Scan for the cell matching the given text and deliver its [x, y] coordinate at center. 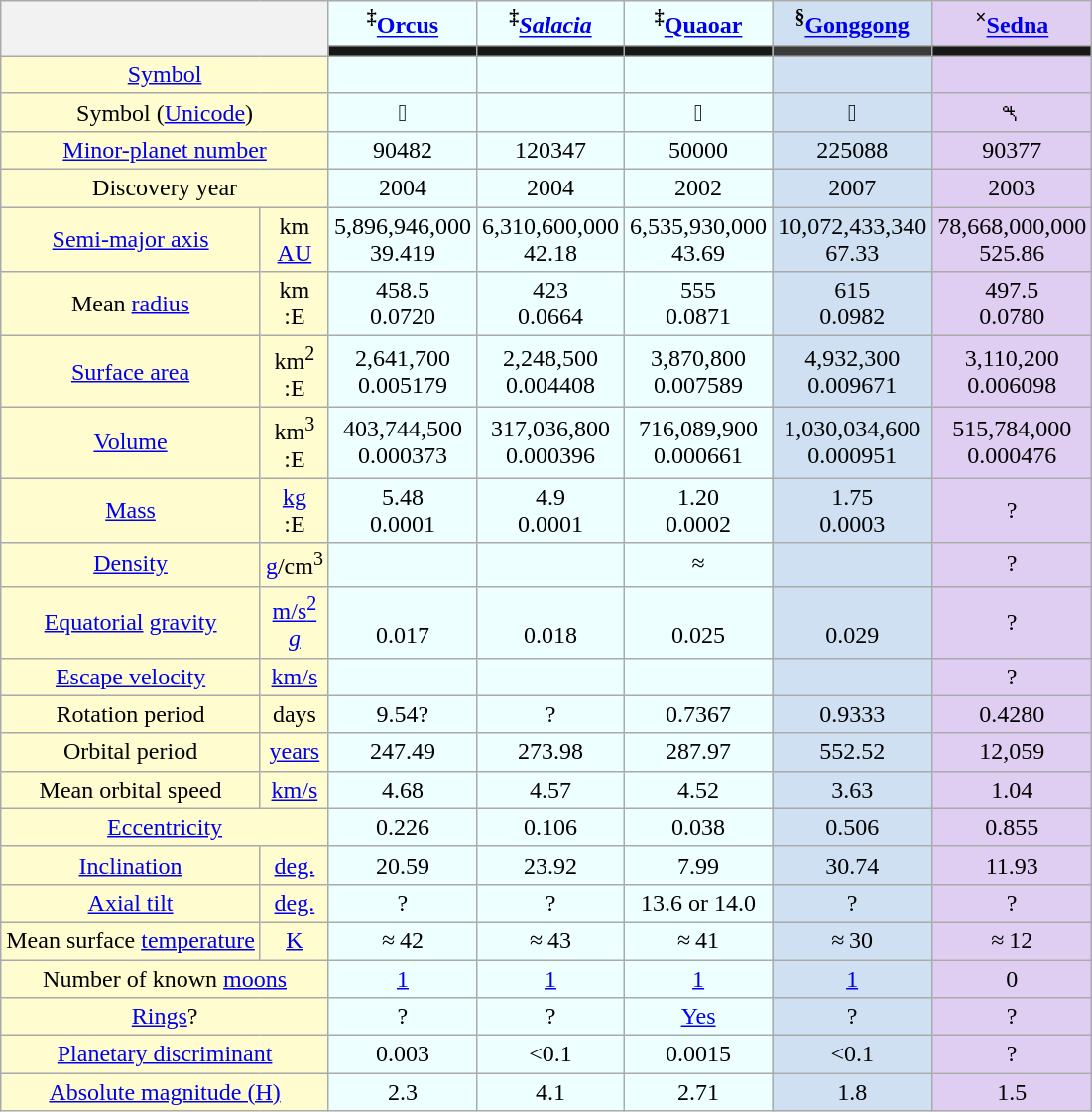
km3 :E [294, 442]
0.506 [853, 827]
g/cm3 [294, 565]
555 0.0871 [698, 304]
2.71 [698, 1092]
≈ 30 [853, 940]
1.750.0003 [853, 510]
1.20 0.0002 [698, 510]
km2 :E [294, 372]
Minor-planet number [165, 150]
4.57 [549, 790]
552.52 [853, 752]
Semi-major axis [131, 240]
5.48 0.0001 [403, 510]
🝽 [853, 112]
7.99 [698, 865]
m/s2g [294, 622]
Inclination [131, 865]
0.038 [698, 827]
0.017 [403, 622]
Mean orbital speed [131, 790]
6,310,600,000 42.18 [549, 240]
403,744,500 0.000373 [403, 442]
1,030,034,600 0.000951 [853, 442]
years [294, 752]
0.106 [549, 827]
≈ 43 [549, 940]
497.5 0.0780 [1012, 304]
Planetary discriminant [165, 1054]
Mean radius [131, 304]
1.8 [853, 1092]
0.018 [549, 622]
3,870,800 0.007589 [698, 372]
12,059 [1012, 752]
4.1 [549, 1092]
9.54? [403, 714]
2003 [1012, 188]
days [294, 714]
225088 [853, 150]
23.92 [549, 865]
0.029 [853, 622]
20.59 [403, 865]
Discovery year [165, 188]
0.226 [403, 827]
km :E [294, 304]
Mean surface temperature [131, 940]
Symbol [165, 74]
423 0.0664 [549, 304]
0.025 [698, 622]
458.5 0.0720 [403, 304]
≈ [698, 565]
2.3 [403, 1092]
⯲ [1012, 112]
317,036,800 0.000396 [549, 442]
0.855 [1012, 827]
‡Quaoar [698, 24]
0.003 [403, 1054]
≈ 12 [1012, 940]
Number of known moons [165, 979]
🝾 [698, 112]
Absolute magnitude (H) [165, 1092]
1.5 [1012, 1092]
247.49 [403, 752]
Symbol (Unicode) [165, 112]
515,784,000 0.000476 [1012, 442]
3.63 [853, 790]
Axial tilt [131, 903]
273.98 [549, 752]
30.74 [853, 865]
6,535,930,000 43.69 [698, 240]
0.4280 [1012, 714]
km AU [294, 240]
2007 [853, 188]
Density [131, 565]
1.04 [1012, 790]
§Gonggong [853, 24]
≈ 41 [698, 940]
Volume [131, 442]
4.9 0.0001 [549, 510]
2002 [698, 188]
4.68 [403, 790]
716,089,900 0.000661 [698, 442]
90377 [1012, 150]
Rings? [165, 1017]
0.0015 [698, 1054]
≈ 42 [403, 940]
13.6 or 14.0 [698, 903]
11.93 [1012, 865]
Equatorial gravity [131, 622]
2,248,500 0.004408 [549, 372]
×Sedna [1012, 24]
Yes [698, 1017]
‡Salacia [549, 24]
Rotation period [131, 714]
‡Orcus [403, 24]
0.7367 [698, 714]
0.9333 [853, 714]
90482 [403, 150]
🝿 [403, 112]
Mass [131, 510]
287.97 [698, 752]
50000 [698, 150]
4,932,300 0.009671 [853, 372]
5,896,946,000 39.419 [403, 240]
Surface area [131, 372]
3,110,200 0.006098 [1012, 372]
120347 [549, 150]
78,668,000,000 525.86 [1012, 240]
Escape velocity [131, 677]
Orbital period [131, 752]
10,072,433,340 67.33 [853, 240]
615 0.0982 [853, 304]
2,641,700 0.005179 [403, 372]
0 [1012, 979]
4.52 [698, 790]
Eccentricity [165, 827]
K [294, 940]
kg :E [294, 510]
